Determine the [X, Y] coordinate at the center of the cell enclosing the given text.  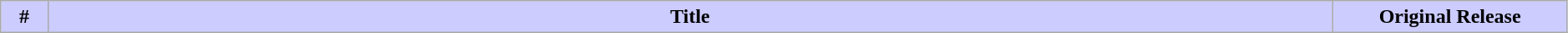
Original Release [1450, 17]
Title [690, 17]
# [24, 17]
